Extract the [X, Y] coordinate from the center of the cell holding the provided text.  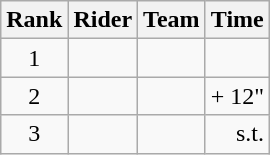
Rider [103, 20]
s.t. [237, 134]
1 [34, 58]
+ 12" [237, 96]
Rank [34, 20]
2 [34, 96]
3 [34, 134]
Team [172, 20]
Time [237, 20]
